Pinpoint the cell where the given text exists, returning its (X, Y) midpoint coordinate. 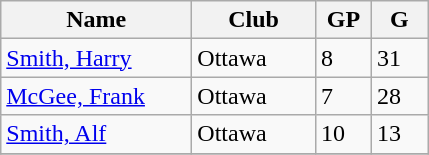
Name (96, 20)
7 (343, 96)
8 (343, 58)
Smith, Harry (96, 58)
G (399, 20)
McGee, Frank (96, 96)
10 (343, 134)
31 (399, 58)
28 (399, 96)
Smith, Alf (96, 134)
13 (399, 134)
Club (254, 20)
GP (343, 20)
